From the cell containing the given text, extract its center point as (X, Y) coordinate. 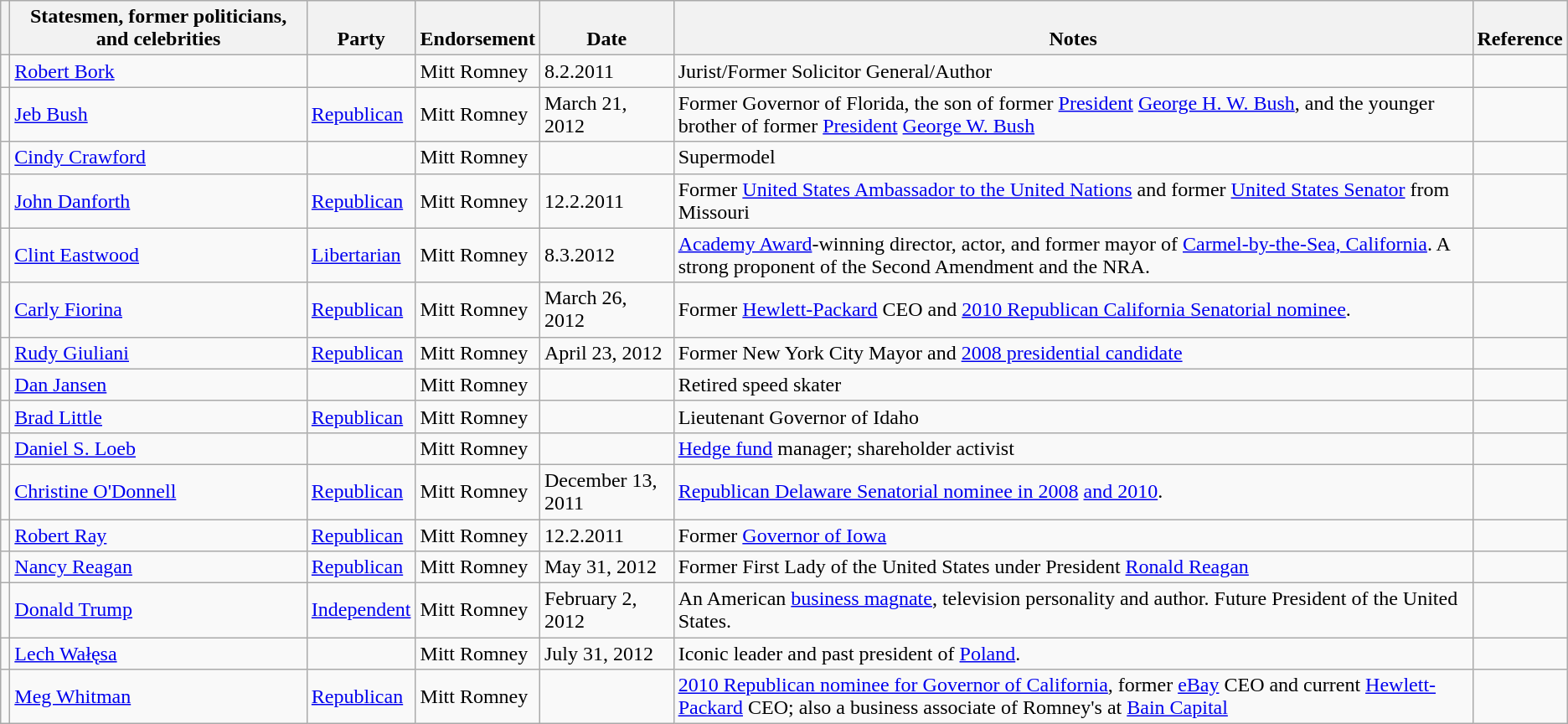
8.2.2011 (606, 71)
Hedge fund manager; shareholder activist (1073, 448)
Endorsement (477, 28)
Notes (1073, 28)
Carly Fiorina (159, 310)
Supermodel (1073, 158)
Meg Whitman (159, 697)
Lech Wałęsa (159, 654)
Dan Jansen (159, 385)
April 23, 2012 (606, 353)
Clint Eastwood (159, 255)
March 21, 2012 (606, 114)
Jurist/Former Solicitor General/Author (1073, 71)
July 31, 2012 (606, 654)
Lieutenant Governor of Idaho (1073, 416)
Independent (361, 610)
May 31, 2012 (606, 567)
December 13, 2011 (606, 491)
Date (606, 28)
Nancy Reagan (159, 567)
Former First Lady of the United States under President Ronald Reagan (1073, 567)
Former Governor of Florida, the son of former President George H. W. Bush, and the younger brother of former President George W. Bush (1073, 114)
John Danforth (159, 201)
Republican Delaware Senatorial nominee in 2008 and 2010. (1073, 491)
Christine O'Donnell (159, 491)
8.3.2012 (606, 255)
February 2, 2012 (606, 610)
Former Governor of Iowa (1073, 535)
Former Hewlett-Packard CEO and 2010 Republican California Senatorial nominee. (1073, 310)
Iconic leader and past president of Poland. (1073, 654)
Rudy Giuliani (159, 353)
Libertarian (361, 255)
Jeb Bush (159, 114)
Brad Little (159, 416)
Daniel S. Loeb (159, 448)
Robert Bork (159, 71)
Former New York City Mayor and 2008 presidential candidate (1073, 353)
Donald Trump (159, 610)
Party (361, 28)
March 26, 2012 (606, 310)
Robert Ray (159, 535)
Cindy Crawford (159, 158)
Academy Award-winning director, actor, and former mayor of Carmel-by-the-Sea, California. A strong proponent of the Second Amendment and the NRA. (1073, 255)
Former United States Ambassador to the United Nations and former United States Senator from Missouri (1073, 201)
Reference (1519, 28)
Retired speed skater (1073, 385)
An American business magnate, television personality and author. Future President of the United States. (1073, 610)
Statesmen, former politicians, and celebrities (159, 28)
